Return [X, Y] of the center of cell containing provided text 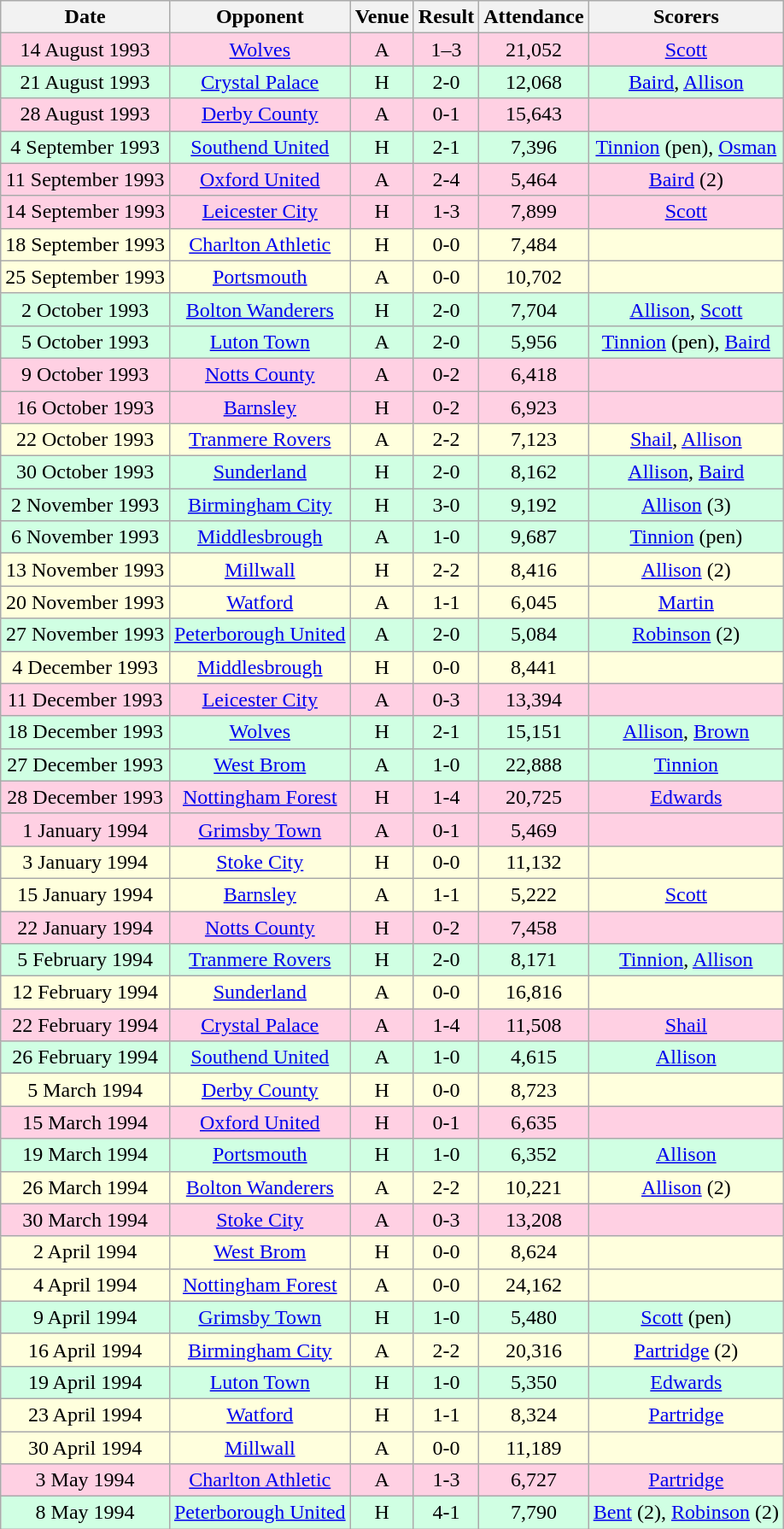
8,441 [534, 667]
5 March 1994 [85, 1090]
8,171 [534, 960]
18 December 1993 [85, 732]
7,704 [534, 309]
9,192 [534, 505]
6,923 [534, 407]
11,189 [534, 1448]
30 March 1994 [85, 1220]
4-1 [446, 1513]
Bent (2), Robinson (2) [686, 1513]
8,324 [534, 1415]
4 April 1994 [85, 1285]
8,624 [534, 1252]
15,643 [534, 114]
Tinnion [686, 764]
13,208 [534, 1220]
25 September 1993 [85, 277]
19 April 1994 [85, 1382]
20 November 1993 [85, 602]
7,790 [534, 1513]
5,464 [534, 179]
6 November 1993 [85, 537]
3 May 1994 [85, 1480]
Result [446, 17]
Martin [686, 602]
5,084 [534, 635]
23 April 1994 [85, 1415]
Allison, Scott [686, 309]
1–3 [446, 50]
14 September 1993 [85, 212]
11,508 [534, 1025]
Tinnion (pen), Baird [686, 342]
4,615 [534, 1057]
6,635 [534, 1122]
Date [85, 17]
Venue [382, 17]
10,221 [534, 1187]
22 February 1994 [85, 1025]
24,162 [534, 1285]
14 August 1993 [85, 50]
5 October 1993 [85, 342]
11 September 1993 [85, 179]
Robinson (2) [686, 635]
9,687 [534, 537]
10,702 [534, 277]
5,480 [534, 1317]
22 October 1993 [85, 440]
Baird (2) [686, 179]
16,816 [534, 993]
Tinnion (pen), Osman [686, 147]
26 March 1994 [85, 1187]
Tinnion, Allison [686, 960]
2 April 1994 [85, 1252]
27 November 1993 [85, 635]
2-4 [446, 179]
30 October 1993 [85, 472]
15 March 1994 [85, 1122]
1 January 1994 [85, 829]
8 May 1994 [85, 1513]
Scott (pen) [686, 1317]
Partridge (2) [686, 1350]
26 February 1994 [85, 1057]
7,484 [534, 244]
15 January 1994 [85, 894]
6,045 [534, 602]
2 November 1993 [85, 505]
3-0 [446, 505]
7,899 [534, 212]
20,316 [534, 1350]
Shail [686, 1025]
9 October 1993 [85, 374]
30 April 1994 [85, 1448]
7,396 [534, 147]
11 December 1993 [85, 700]
16 April 1994 [85, 1350]
11,132 [534, 862]
13 November 1993 [85, 570]
5,956 [534, 342]
4 September 1993 [85, 147]
12,068 [534, 82]
6,418 [534, 374]
6,727 [534, 1480]
6,352 [534, 1155]
5,222 [534, 894]
5 February 1994 [85, 960]
7,123 [534, 440]
Tinnion (pen) [686, 537]
12 February 1994 [85, 993]
22 January 1994 [85, 927]
8,416 [534, 570]
8,162 [534, 472]
27 December 1993 [85, 764]
5,350 [534, 1382]
18 September 1993 [85, 244]
Attendance [534, 17]
Scorers [686, 17]
Allison (3) [686, 505]
3 January 1994 [85, 862]
16 October 1993 [85, 407]
28 August 1993 [85, 114]
4 December 1993 [85, 667]
Baird, Allison [686, 82]
15,151 [534, 732]
Allison, Brown [686, 732]
21 August 1993 [85, 82]
28 December 1993 [85, 797]
Opponent [260, 17]
22,888 [534, 764]
Shail, Allison [686, 440]
8,723 [534, 1090]
9 April 1994 [85, 1317]
20,725 [534, 797]
2 October 1993 [85, 309]
Allison, Baird [686, 472]
5,469 [534, 829]
13,394 [534, 700]
19 March 1994 [85, 1155]
21,052 [534, 50]
7,458 [534, 927]
